Pinpoint the cell where the given text exists, returning its [X, Y] midpoint coordinate. 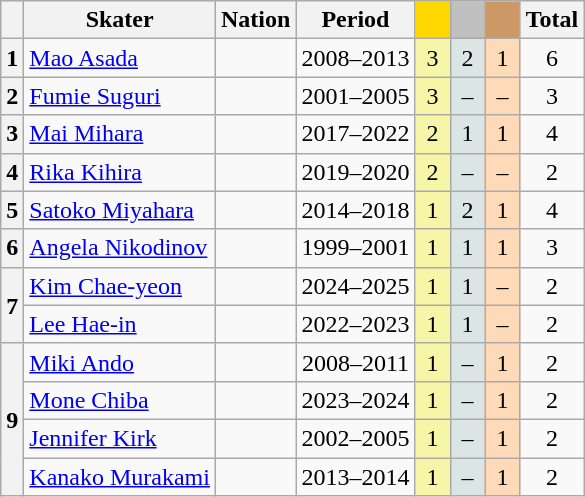
Rika Kihira [120, 172]
1999–2001 [356, 248]
Skater [120, 20]
7 [12, 305]
Jennifer Kirk [120, 438]
Lee Hae-in [120, 324]
2017–2022 [356, 134]
Period [356, 20]
2013–2014 [356, 477]
Total [552, 20]
5 [12, 210]
2023–2024 [356, 400]
Kanako Murakami [120, 477]
Mone Chiba [120, 400]
2014–2018 [356, 210]
Nation [255, 20]
2022–2023 [356, 324]
9 [12, 419]
2024–2025 [356, 286]
2001–2005 [356, 96]
2008–2013 [356, 58]
Miki Ando [120, 362]
2008–2011 [356, 362]
2002–2005 [356, 438]
Mao Asada [120, 58]
Angela Nikodinov [120, 248]
Fumie Suguri [120, 96]
Mai Mihara [120, 134]
2019–2020 [356, 172]
Satoko Miyahara [120, 210]
Kim Chae-yeon [120, 286]
